Output the (X, Y) coordinate of the center of the cell containing the given text.  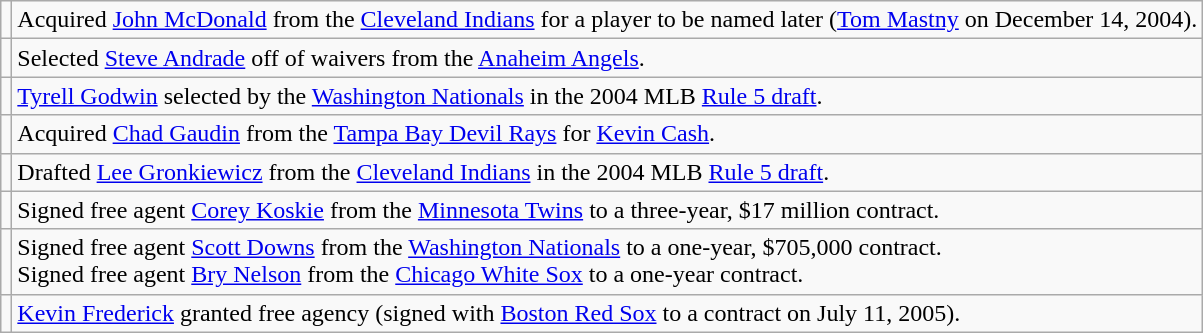
Kevin Frederick granted free agency (signed with Boston Red Sox to a contract on July 11, 2005). (608, 313)
Acquired Chad Gaudin from the Tampa Bay Devil Rays for Kevin Cash. (608, 134)
Tyrell Godwin selected by the Washington Nationals in the 2004 MLB Rule 5 draft. (608, 96)
Signed free agent Corey Koskie from the Minnesota Twins to a three-year, $17 million contract. (608, 210)
Acquired John McDonald from the Cleveland Indians for a player to be named later (Tom Mastny on December 14, 2004). (608, 20)
Drafted Lee Gronkiewicz from the Cleveland Indians in the 2004 MLB Rule 5 draft. (608, 172)
Selected Steve Andrade off of waivers from the Anaheim Angels. (608, 58)
